Capture the cell that displays the provided text and extract its [x, y] central coordinate. 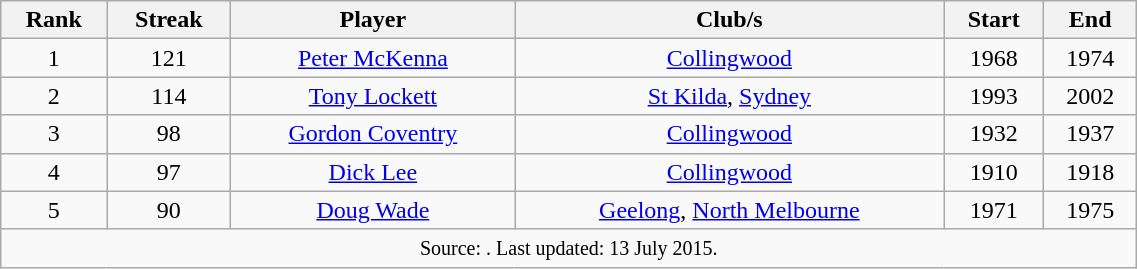
Tony Lockett [373, 96]
121 [169, 58]
98 [169, 134]
Streak [169, 20]
2 [54, 96]
End [1090, 20]
2002 [1090, 96]
Player [373, 20]
1910 [994, 172]
1918 [1090, 172]
Doug Wade [373, 210]
114 [169, 96]
St Kilda, Sydney [730, 96]
Geelong, North Melbourne [730, 210]
Dick Lee [373, 172]
90 [169, 210]
3 [54, 134]
1993 [994, 96]
1968 [994, 58]
1932 [994, 134]
Source: . Last updated: 13 July 2015. [569, 248]
1937 [1090, 134]
1971 [994, 210]
1 [54, 58]
4 [54, 172]
1974 [1090, 58]
Club/s [730, 20]
Gordon Coventry [373, 134]
Start [994, 20]
Rank [54, 20]
1975 [1090, 210]
5 [54, 210]
Peter McKenna [373, 58]
97 [169, 172]
